For the text-containing cell, return its midpoint in [X, Y] coordinate format. 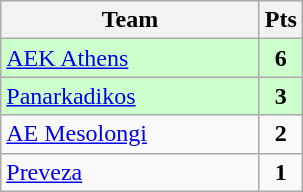
AE Mesolongi [130, 134]
Pts [280, 20]
Panarkadikos [130, 96]
3 [280, 96]
2 [280, 134]
1 [280, 172]
Team [130, 20]
6 [280, 58]
Preveza [130, 172]
AEK Athens [130, 58]
